Scan for the cell matching the given text and deliver its [X, Y] coordinate at center. 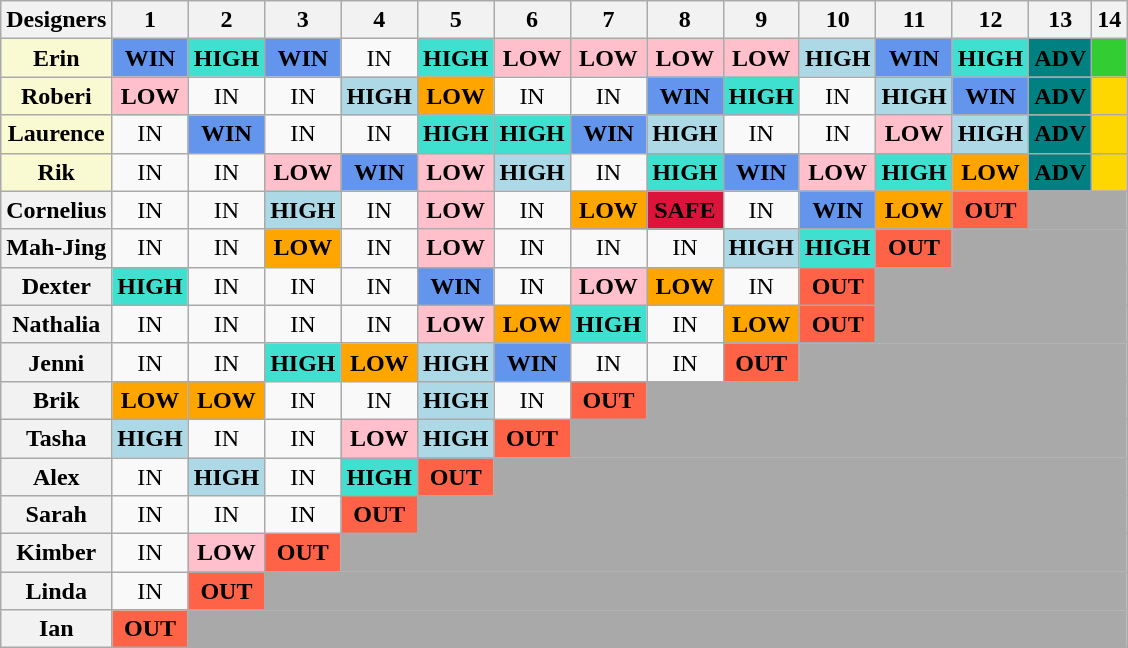
Mah-Jing [56, 248]
8 [685, 20]
SAFE [685, 210]
5 [455, 20]
4 [379, 20]
Rik [56, 172]
1 [150, 20]
14 [1110, 20]
Sarah [56, 515]
Tasha [56, 438]
Alex [56, 477]
Designers [56, 20]
Cornelius [56, 210]
Laurence [56, 134]
Linda [56, 591]
12 [990, 20]
9 [761, 20]
Dexter [56, 286]
Brik [56, 400]
10 [837, 20]
Jenni [56, 362]
3 [303, 20]
7 [608, 20]
Kimber [56, 553]
Ian [56, 629]
11 [914, 20]
13 [1060, 20]
Nathalia [56, 324]
Erin [56, 58]
2 [226, 20]
Roberi [56, 96]
6 [532, 20]
